Provide the [X, Y] coordinate of the cell's center where the given text is located.  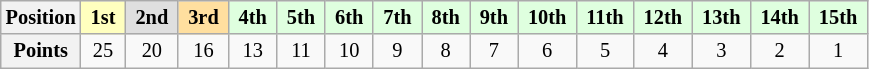
8th [446, 17]
20 [152, 51]
15th [838, 17]
14th [779, 17]
9 [397, 51]
2nd [152, 17]
9th [494, 17]
13th [721, 17]
6 [547, 51]
5th [301, 17]
Points [41, 51]
7 [494, 51]
6th [349, 17]
11 [301, 51]
1st [104, 17]
3rd [203, 17]
16 [203, 51]
1 [838, 51]
4 [663, 51]
2 [779, 51]
4th [253, 17]
25 [104, 51]
10 [349, 51]
Position [41, 17]
12th [663, 17]
7th [397, 17]
5 [604, 51]
11th [604, 17]
3 [721, 51]
13 [253, 51]
10th [547, 17]
8 [446, 51]
